Extract the [x, y] coordinate from the center of the cell holding the provided text.  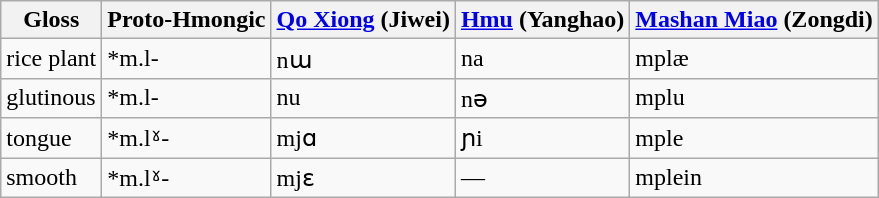
Mashan Miao (Zongdi) [754, 20]
na [542, 59]
mple [754, 138]
smooth [52, 178]
mjɛ [363, 178]
tongue [52, 138]
Qo Xiong (Jiwei) [363, 20]
Proto-Hmongic [186, 20]
nə [542, 98]
Hmu (Yanghao) [542, 20]
rice plant [52, 59]
Gloss [52, 20]
mplu [754, 98]
ɲi [542, 138]
nu [363, 98]
mjɑ [363, 138]
mplein [754, 178]
mplæ [754, 59]
glutinous [52, 98]
— [542, 178]
nɯ [363, 59]
